Scan for the cell matching the given text and deliver its [X, Y] coordinate at center. 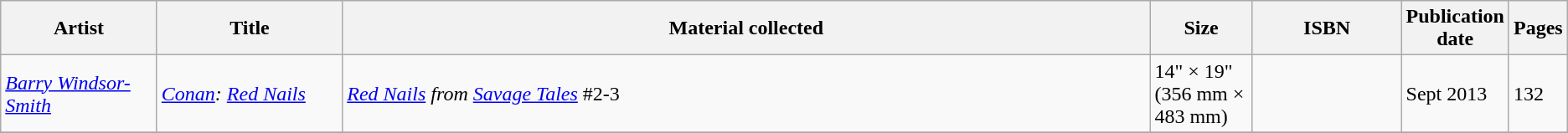
14" × 19"(356 mm × 483 mm) [1201, 94]
Artist [79, 28]
Publication date [1455, 28]
Material collected [746, 28]
Barry Windsor-Smith [79, 94]
Size [1201, 28]
Pages [1538, 28]
Conan: Red Nails [250, 94]
Sept 2013 [1455, 94]
132 [1538, 94]
Red Nails from Savage Tales #2-3 [746, 94]
Title [250, 28]
ISBN [1327, 28]
